Output the (x, y) coordinate of the center of the cell containing the given text.  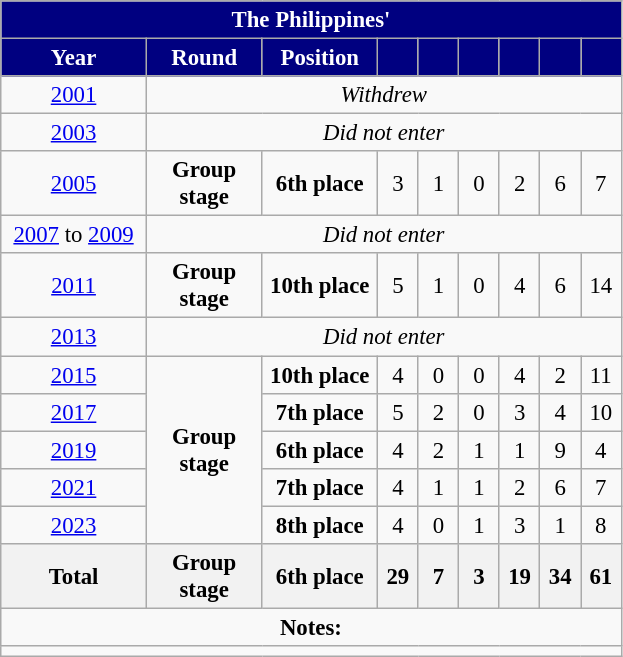
10 (600, 412)
19 (520, 576)
14 (600, 286)
11 (600, 375)
Notes: (311, 627)
2023 (74, 525)
Round (204, 58)
8th place (320, 525)
8 (600, 525)
2001 (74, 95)
The Philippines' (311, 20)
2021 (74, 487)
2017 (74, 412)
2013 (74, 337)
2003 (74, 133)
2015 (74, 375)
61 (600, 576)
2011 (74, 286)
Total (74, 576)
34 (560, 576)
29 (398, 576)
Year (74, 58)
9 (560, 450)
2007 to 2009 (74, 235)
2005 (74, 184)
Withdrew (384, 95)
2019 (74, 450)
Position (320, 58)
